Extract the [X, Y] coordinate from the center of the cell holding the provided text.  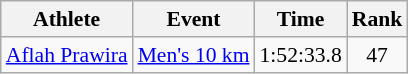
Time [301, 19]
Athlete [67, 19]
47 [378, 55]
Event [194, 19]
Rank [378, 19]
Men's 10 km [194, 55]
Aflah Prawira [67, 55]
1:52:33.8 [301, 55]
